Search for the cell housing the specified text and yield its (X, Y) center coordinate. 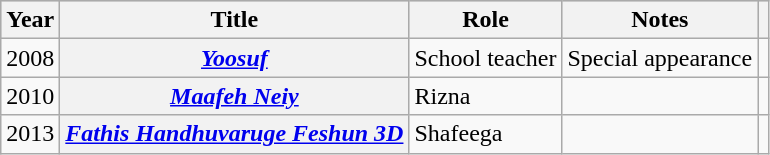
2008 (30, 58)
School teacher (486, 58)
Year (30, 20)
Special appearance (660, 58)
Shafeega (486, 134)
Yoosuf (234, 58)
Notes (660, 20)
Rizna (486, 96)
2013 (30, 134)
Role (486, 20)
2010 (30, 96)
Maafeh Neiy (234, 96)
Fathis Handhuvaruge Feshun 3D (234, 134)
Title (234, 20)
